Return the (x, y) coordinate for the center point of the cell that contains the specified text.  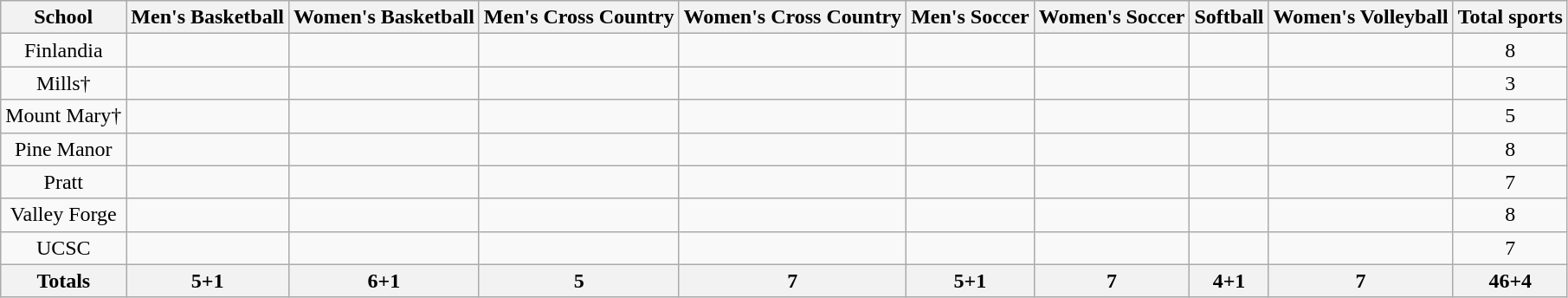
Women's Cross Country (793, 17)
Pine Manor (64, 149)
Total sports (1510, 17)
UCSC (64, 248)
Softball (1229, 17)
School (64, 17)
Women's Basketball (384, 17)
Totals (64, 281)
Valley Forge (64, 215)
Mount Mary† (64, 116)
46+4 (1510, 281)
Men's Cross Country (578, 17)
4+1 (1229, 281)
Men's Soccer (971, 17)
Women's Volleyball (1361, 17)
Mills† (64, 83)
6+1 (384, 281)
3 (1510, 83)
Pratt (64, 182)
Finlandia (64, 50)
Women's Soccer (1112, 17)
Men's Basketball (208, 17)
